Determine the [X, Y] coordinate at the center of the cell enclosing the given text.  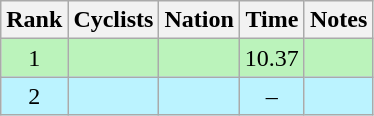
Rank [34, 20]
Cyclists [114, 20]
Nation [199, 20]
1 [34, 58]
10.37 [272, 58]
2 [34, 96]
Time [272, 20]
Notes [338, 20]
– [272, 96]
